For the text-containing cell, return its midpoint in [x, y] coordinate format. 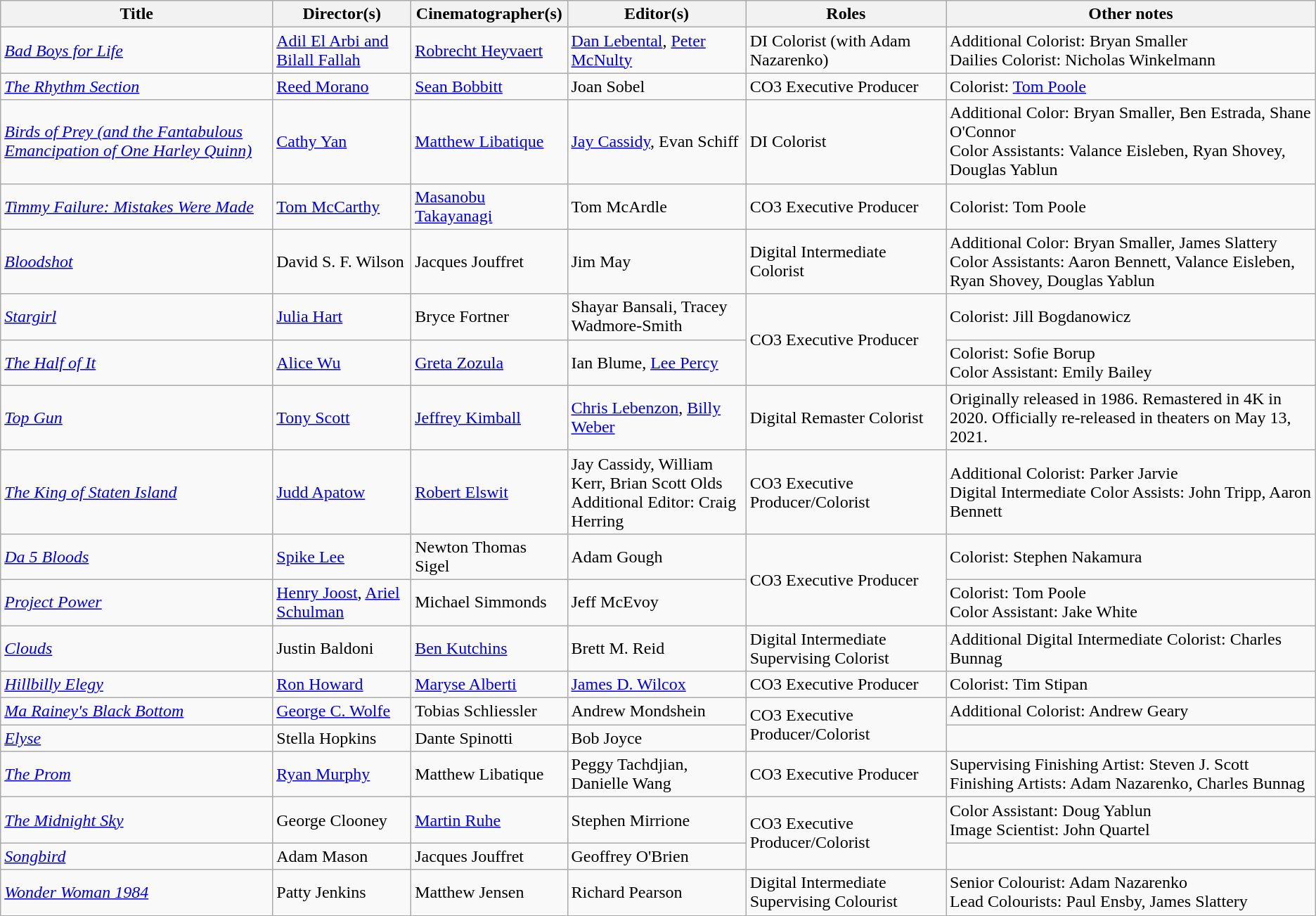
Colorist: Tim Stipan [1131, 685]
Tony Scott [342, 418]
Spike Lee [342, 557]
Justin Baldoni [342, 648]
Julia Hart [342, 316]
Timmy Failure: Mistakes Were Made [136, 207]
Masanobu Takayanagi [489, 207]
Senior Colourist: Adam NazarenkoLead Colourists: Paul Ensby, James Slattery [1131, 893]
Cathy Yan [342, 142]
Ma Rainey's Black Bottom [136, 711]
Additional Color: Bryan Smaller, Ben Estrada, Shane O'ConnorColor Assistants: Valance Eisleben, Ryan Shovey, Douglas Yablun [1131, 142]
Supervising Finishing Artist: Steven J. ScottFinishing Artists: Adam Nazarenko, Charles Bunnag [1131, 775]
Additional Digital Intermediate Colorist: Charles Bunnag [1131, 648]
Hillbilly Elegy [136, 685]
Colorist: Sofie BorupColor Assistant: Emily Bailey [1131, 363]
Sean Bobbitt [489, 86]
Michael Simmonds [489, 602]
Additional Colorist: Andrew Geary [1131, 711]
Digital Remaster Colorist [846, 418]
Bloodshot [136, 262]
Stephen Mirrione [657, 820]
Peggy Tachdjian, Danielle Wang [657, 775]
The King of Staten Island [136, 492]
The Rhythm Section [136, 86]
Clouds [136, 648]
Stella Hopkins [342, 738]
Jim May [657, 262]
Jay Cassidy, William Kerr, Brian Scott OldsAdditional Editor: Craig Herring [657, 492]
Adil El Arbi and Bilall Fallah [342, 51]
Colorist: Tom PooleColor Assistant: Jake White [1131, 602]
Colorist: Stephen Nakamura [1131, 557]
Cinematographer(s) [489, 14]
Adam Mason [342, 856]
Joan Sobel [657, 86]
Additional Colorist: Bryan SmallerDailies Colorist: Nicholas Winkelmann [1131, 51]
Newton Thomas Sigel [489, 557]
The Midnight Sky [136, 820]
Robert Elswit [489, 492]
Editor(s) [657, 14]
Additional Color: Bryan Smaller, James SlatteryColor Assistants: Aaron Bennett, Valance Eisleben, Ryan Shovey, Douglas Yablun [1131, 262]
Dante Spinotti [489, 738]
Project Power [136, 602]
Digital Intermediate Colorist [846, 262]
Shayar Bansali, Tracey Wadmore-Smith [657, 316]
Additional Colorist: Parker JarvieDigital Intermediate Color Assists: John Tripp, Aaron Bennett [1131, 492]
Stargirl [136, 316]
Chris Lebenzon, Billy Weber [657, 418]
George C. Wolfe [342, 711]
Robrecht Heyvaert [489, 51]
Digital Intermediate Supervising Colorist [846, 648]
Richard Pearson [657, 893]
Bad Boys for Life [136, 51]
Bryce Fortner [489, 316]
Alice Wu [342, 363]
Wonder Woman 1984 [136, 893]
Top Gun [136, 418]
Greta Zozula [489, 363]
Reed Morano [342, 86]
Jeffrey Kimball [489, 418]
Ryan Murphy [342, 775]
Bob Joyce [657, 738]
DI Colorist [846, 142]
Matthew Jensen [489, 893]
Brett M. Reid [657, 648]
Color Assistant: Doug YablunImage Scientist: John Quartel [1131, 820]
Andrew Mondshein [657, 711]
Roles [846, 14]
Henry Joost, Ariel Schulman [342, 602]
Tom McCarthy [342, 207]
Geoffrey O'Brien [657, 856]
Judd Apatow [342, 492]
Jay Cassidy, Evan Schiff [657, 142]
Digital Intermediate Supervising Colourist [846, 893]
Originally released in 1986. Remastered in 4K in 2020. Officially re-released in theaters on May 13, 2021. [1131, 418]
Maryse Alberti [489, 685]
Tom McArdle [657, 207]
Ron Howard [342, 685]
The Prom [136, 775]
Other notes [1131, 14]
Title [136, 14]
Martin Ruhe [489, 820]
Colorist: Jill Bogdanowicz [1131, 316]
The Half of It [136, 363]
Elyse [136, 738]
James D. Wilcox [657, 685]
Adam Gough [657, 557]
Patty Jenkins [342, 893]
DI Colorist (with Adam Nazarenko) [846, 51]
Songbird [136, 856]
Tobias Schliessler [489, 711]
George Clooney [342, 820]
Birds of Prey (and the Fantabulous Emancipation of One Harley Quinn) [136, 142]
Director(s) [342, 14]
Ben Kutchins [489, 648]
Da 5 Bloods [136, 557]
David S. F. Wilson [342, 262]
Dan Lebental, Peter McNulty [657, 51]
Ian Blume, Lee Percy [657, 363]
Jeff McEvoy [657, 602]
